Return the [x, y] coordinate for the center point of the cell that contains the specified text.  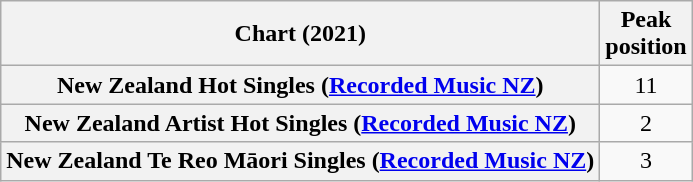
2 [646, 123]
Chart (2021) [300, 34]
New Zealand Artist Hot Singles (Recorded Music NZ) [300, 123]
Peakposition [646, 34]
3 [646, 161]
11 [646, 85]
New Zealand Te Reo Māori Singles (Recorded Music NZ) [300, 161]
New Zealand Hot Singles (Recorded Music NZ) [300, 85]
